For the text-containing cell, return its midpoint in (x, y) coordinate format. 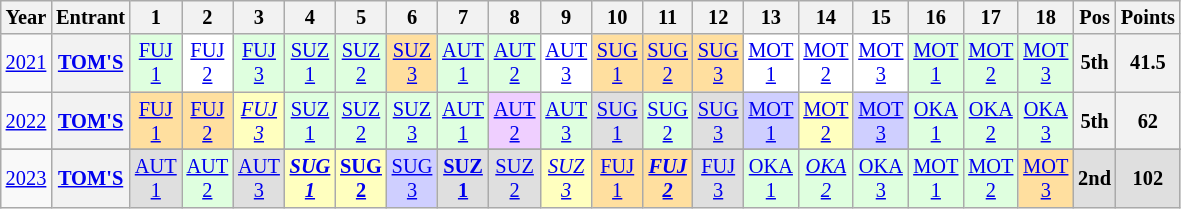
2022 (26, 121)
15 (880, 17)
2 (208, 17)
14 (826, 17)
8 (515, 17)
12 (718, 17)
11 (667, 17)
5 (361, 17)
Points (1148, 17)
4 (310, 17)
7 (463, 17)
9 (566, 17)
2021 (26, 63)
10 (617, 17)
1 (156, 17)
Year (26, 17)
18 (1046, 17)
Pos (1094, 17)
13 (770, 17)
17 (990, 17)
16 (936, 17)
2nd (1094, 178)
102 (1148, 178)
6 (412, 17)
2023 (26, 178)
62 (1148, 121)
41.5 (1148, 63)
Entrant (90, 17)
3 (259, 17)
